Identify which cell holds the provided text, then report its [x, y] central coordinate. 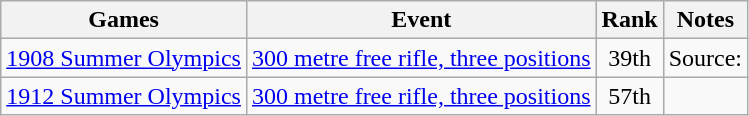
Rank [630, 20]
Event [421, 20]
Games [124, 20]
1912 Summer Olympics [124, 96]
Source: [705, 58]
57th [630, 96]
39th [630, 58]
1908 Summer Olympics [124, 58]
Notes [705, 20]
